Output the [X, Y] coordinate of the center of the cell containing the given text.  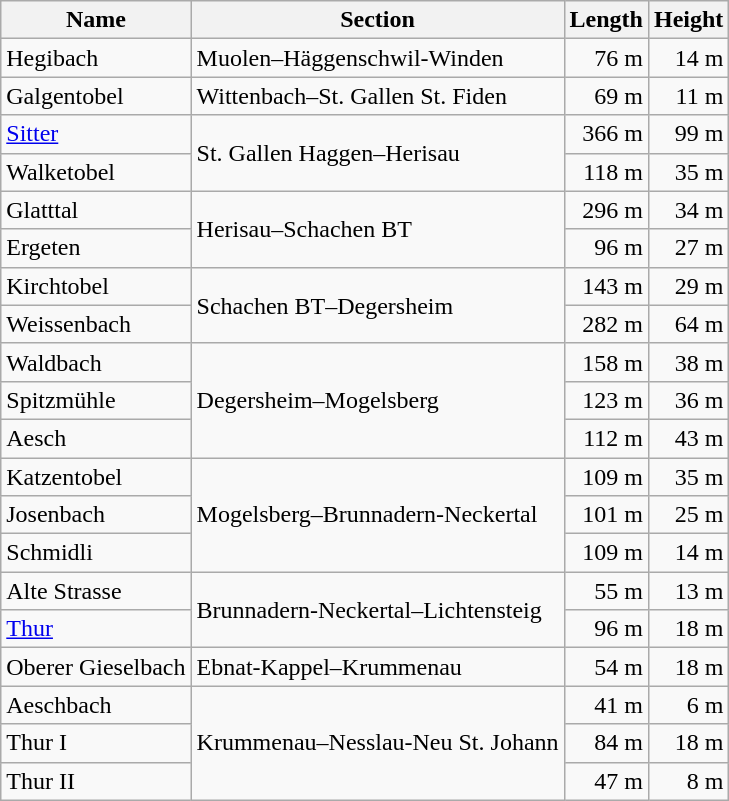
55 m [606, 591]
Aeschbach [96, 705]
Ebnat-Kappel–Krummenau [378, 667]
27 m [688, 248]
Hegibach [96, 58]
64 m [688, 324]
Katzentobel [96, 477]
Josenbach [96, 515]
282 m [606, 324]
54 m [606, 667]
Degersheim–Mogelsberg [378, 400]
Thur I [96, 743]
8 m [688, 781]
143 m [606, 286]
Schmidli [96, 553]
Krummenau–Nesslau-Neu St. Johann [378, 743]
38 m [688, 362]
Sitter [96, 134]
Thur II [96, 781]
Kirchtobel [96, 286]
76 m [606, 58]
158 m [606, 362]
366 m [606, 134]
6 m [688, 705]
Oberer Gieselbach [96, 667]
69 m [606, 96]
13 m [688, 591]
Spitzmühle [96, 400]
Schachen BT–Degersheim [378, 305]
Mogelsberg–Brunnadern-Neckertal [378, 515]
25 m [688, 515]
36 m [688, 400]
Height [688, 20]
Brunnadern-Neckertal–Lichtensteig [378, 610]
Walketobel [96, 172]
123 m [606, 400]
Glatt­tal [96, 210]
Wittenbach–St. Gallen St. Fiden [378, 96]
11 m [688, 96]
47 m [606, 781]
118 m [606, 172]
Ergeten [96, 248]
Aesch [96, 438]
41 m [606, 705]
84 m [606, 743]
Waldbach [96, 362]
29 m [688, 286]
112 m [606, 438]
Galgentobel [96, 96]
Thur [96, 629]
Length [606, 20]
Muolen–Häggenschwil-Winden [378, 58]
Alte Strasse [96, 591]
34 m [688, 210]
Herisau–Schachen BT [378, 229]
101 m [606, 515]
Name [96, 20]
43 m [688, 438]
Weissenbach [96, 324]
296 m [606, 210]
St. Gallen Haggen–Herisau [378, 153]
Section [378, 20]
99 m [688, 134]
